Find where the given text appears and provide that cell's center as (X, Y) coordinate. 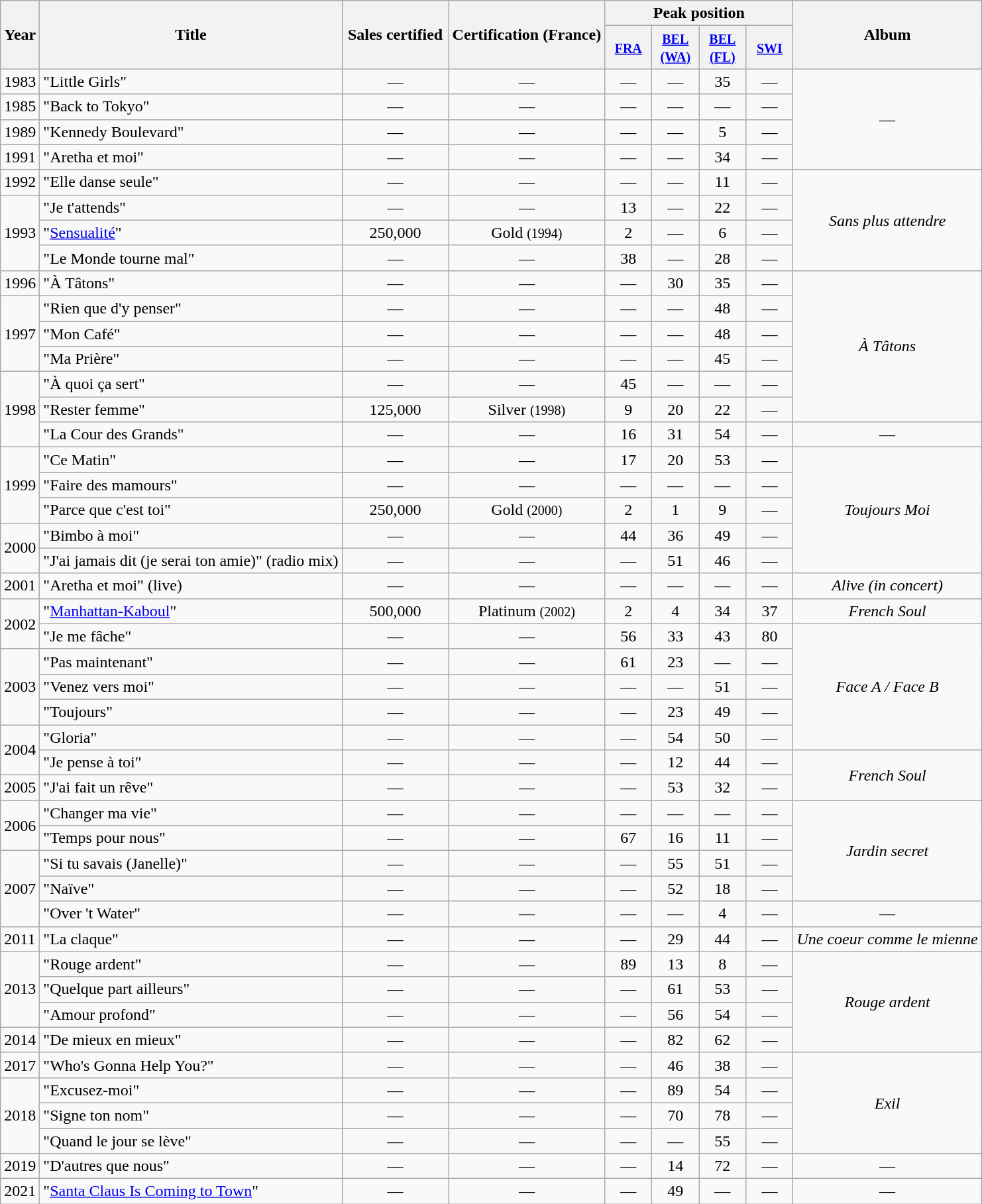
78 (722, 1115)
Face A / Face B (887, 686)
"Kennedy Boulevard" (191, 132)
33 (676, 636)
"La Cour des Grands" (191, 435)
80 (770, 636)
"Faire des mamours" (191, 485)
72 (722, 1166)
2002 (20, 624)
82 (676, 1040)
2013 (20, 989)
2004 (20, 750)
62 (722, 1040)
"Aretha et moi" (191, 157)
"Quelque part ailleurs" (191, 989)
Certification (France) (527, 34)
50 (722, 738)
8 (722, 964)
2001 (20, 586)
"J'ai fait un rêve" (191, 788)
"Je pense à toi" (191, 763)
Gold (1994) (527, 233)
"Rouge ardent" (191, 964)
2018 (20, 1115)
Sales certified (395, 34)
1 (676, 510)
"Le Monde tourne mal" (191, 258)
Alive (in concert) (887, 586)
"Je t'attends" (191, 207)
29 (676, 939)
67 (628, 838)
Silver (1998) (527, 410)
43 (722, 636)
2005 (20, 788)
Platinum (2002) (527, 611)
Rouge ardent (887, 1002)
"Back to Tokyo" (191, 107)
12 (676, 763)
14 (676, 1166)
"Manhattan-Kaboul" (191, 611)
2006 (20, 826)
"Signe ton nom" (191, 1115)
2014 (20, 1040)
52 (676, 889)
1992 (20, 182)
1996 (20, 283)
36 (676, 535)
"À Tâtons" (191, 283)
"À quoi ça sert" (191, 384)
"De mieux en mieux" (191, 1040)
Peak position (699, 13)
"Gloria" (191, 738)
1991 (20, 157)
"Ma Prière" (191, 359)
37 (770, 611)
BEL(WA) (676, 48)
"D'autres que nous" (191, 1166)
SWI (770, 48)
"Changer ma vie" (191, 813)
2007 (20, 889)
"Parce que c'est toi" (191, 510)
"J'ai jamais dit (je serai ton amie)" (radio mix) (191, 561)
Jardin secret (887, 851)
À Tâtons (887, 346)
18 (722, 889)
2000 (20, 548)
BEL(FL) (722, 48)
"Ce Matin" (191, 460)
Album (887, 34)
1983 (20, 82)
Title (191, 34)
"Sensualité" (191, 233)
"Temps pour nous" (191, 838)
1997 (20, 333)
"Quand le jour se lève" (191, 1140)
"Who's Gonna Help You?" (191, 1065)
"Bimbo à moi" (191, 535)
FRA (628, 48)
"Elle danse seule" (191, 182)
1985 (20, 107)
Sans plus attendre (887, 220)
Une coeur comme le mienne (887, 939)
"Toujours" (191, 712)
1999 (20, 485)
"Rester femme" (191, 410)
"Je me fâche" (191, 636)
2011 (20, 939)
"Pas maintenant" (191, 661)
500,000 (395, 611)
"Excusez-moi" (191, 1090)
Exil (887, 1103)
1998 (20, 410)
"Santa Claus Is Coming to Town" (191, 1191)
"La claque" (191, 939)
2003 (20, 686)
2019 (20, 1166)
1989 (20, 132)
125,000 (395, 410)
2017 (20, 1065)
Toujours Moi (887, 510)
2021 (20, 1191)
"Over 't Water" (191, 914)
28 (722, 258)
6 (722, 233)
"Si tu savais (Janelle)" (191, 863)
30 (676, 283)
"Venez vers moi" (191, 686)
"Amour profond" (191, 1014)
"Little Girls" (191, 82)
32 (722, 788)
5 (722, 132)
"Mon Café" (191, 333)
Gold (2000) (527, 510)
"Aretha et moi" (live) (191, 586)
17 (628, 460)
70 (676, 1115)
"Rien que d'y penser" (191, 308)
31 (676, 435)
"Naïve" (191, 889)
1993 (20, 233)
Year (20, 34)
